Provide the [x, y] coordinate of the cell's center where the given text is located.  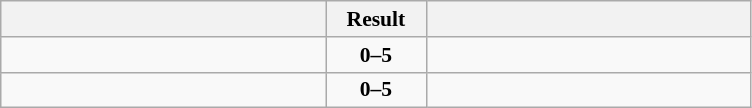
Result [376, 19]
